For the text-containing cell, return its midpoint in (x, y) coordinate format. 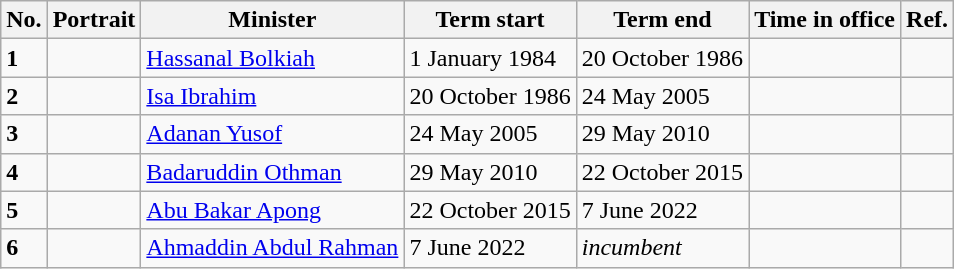
Badaruddin Othman (272, 172)
Minister (272, 20)
No. (24, 20)
Isa Ibrahim (272, 96)
5 (24, 210)
incumbent (662, 248)
Abu Bakar Apong (272, 210)
Hassanal Bolkiah (272, 58)
1 (24, 58)
6 (24, 248)
4 (24, 172)
Ahmaddin Abdul Rahman (272, 248)
2 (24, 96)
3 (24, 134)
Term start (490, 20)
Ref. (928, 20)
Term end (662, 20)
Adanan Yusof (272, 134)
Portrait (94, 20)
Time in office (825, 20)
1 January 1984 (490, 58)
